Detect which cell encompasses the target text, then output its [x, y] center coordinate. 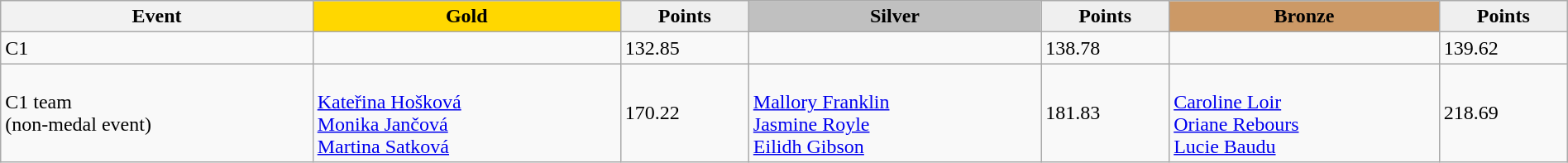
Mallory FranklinJasmine RoyleEilidh Gibson [895, 113]
139.62 [1503, 48]
Gold [466, 17]
Bronze [1305, 17]
181.83 [1105, 113]
218.69 [1503, 113]
Silver [895, 17]
138.78 [1105, 48]
170.22 [685, 113]
C1 [157, 48]
C1 team(non-medal event) [157, 113]
132.85 [685, 48]
Event [157, 17]
Caroline LoirOriane ReboursLucie Baudu [1305, 113]
Kateřina HoškováMonika JančováMartina Satková [466, 113]
